Pinpoint the cell where the given text exists, returning its (X, Y) midpoint coordinate. 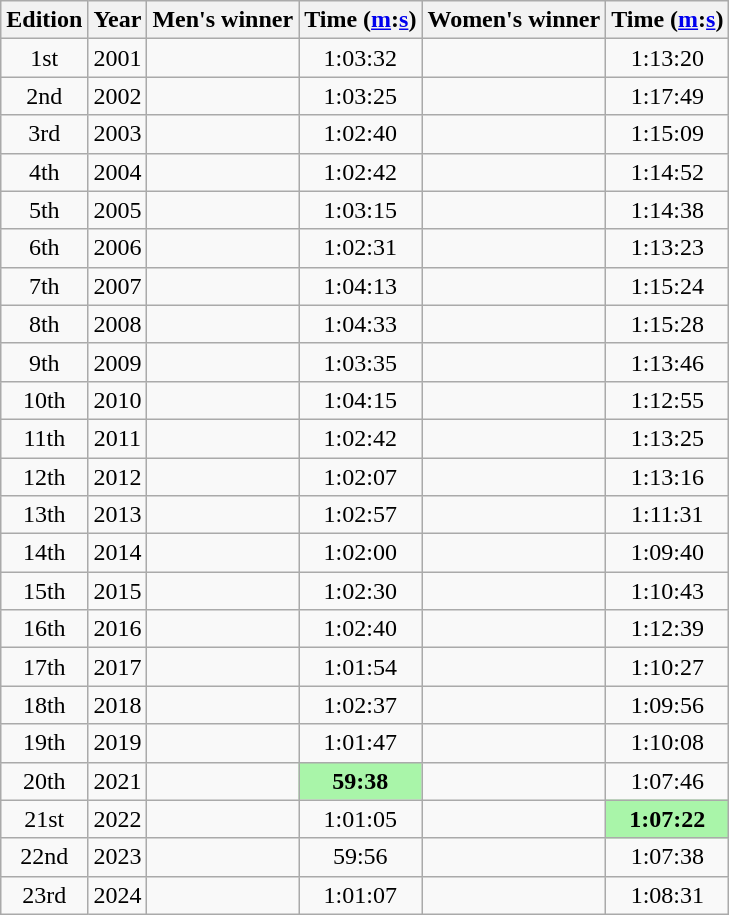
5th (44, 210)
2017 (118, 667)
10th (44, 400)
2019 (118, 743)
1:15:24 (668, 286)
14th (44, 553)
2nd (44, 96)
6th (44, 248)
19th (44, 743)
2003 (118, 134)
2018 (118, 705)
2014 (118, 553)
18th (44, 705)
23rd (44, 895)
1:14:38 (668, 210)
1:13:16 (668, 477)
1:13:25 (668, 438)
1:03:25 (360, 96)
9th (44, 362)
1:10:43 (668, 591)
2001 (118, 58)
4th (44, 172)
1:08:31 (668, 895)
Year (118, 20)
1:13:46 (668, 362)
2002 (118, 96)
Women's winner (514, 20)
1:14:52 (668, 172)
1:01:54 (360, 667)
2005 (118, 210)
15th (44, 591)
11th (44, 438)
20th (44, 781)
1:02:57 (360, 515)
1:13:23 (668, 248)
1:12:39 (668, 629)
2022 (118, 819)
1:03:35 (360, 362)
16th (44, 629)
1:04:33 (360, 324)
1:01:07 (360, 895)
1:02:07 (360, 477)
2007 (118, 286)
2016 (118, 629)
1:04:13 (360, 286)
2012 (118, 477)
1:01:05 (360, 819)
7th (44, 286)
22nd (44, 857)
21st (44, 819)
2006 (118, 248)
1:09:56 (668, 705)
1:03:15 (360, 210)
1:10:08 (668, 743)
1:13:20 (668, 58)
17th (44, 667)
2023 (118, 857)
1:04:15 (360, 400)
2015 (118, 591)
1st (44, 58)
Edition (44, 20)
1:02:00 (360, 553)
1:09:40 (668, 553)
13th (44, 515)
2011 (118, 438)
8th (44, 324)
1:15:09 (668, 134)
1:07:38 (668, 857)
2009 (118, 362)
2013 (118, 515)
59:38 (360, 781)
3rd (44, 134)
1:15:28 (668, 324)
2021 (118, 781)
1:02:30 (360, 591)
1:01:47 (360, 743)
2010 (118, 400)
Men's winner (223, 20)
1:02:31 (360, 248)
1:02:37 (360, 705)
1:07:22 (668, 819)
1:07:46 (668, 781)
1:03:32 (360, 58)
12th (44, 477)
1:10:27 (668, 667)
1:17:49 (668, 96)
1:11:31 (668, 515)
59:56 (360, 857)
1:12:55 (668, 400)
2004 (118, 172)
2024 (118, 895)
2008 (118, 324)
